Detect which cell encompasses the target text, then output its (x, y) center coordinate. 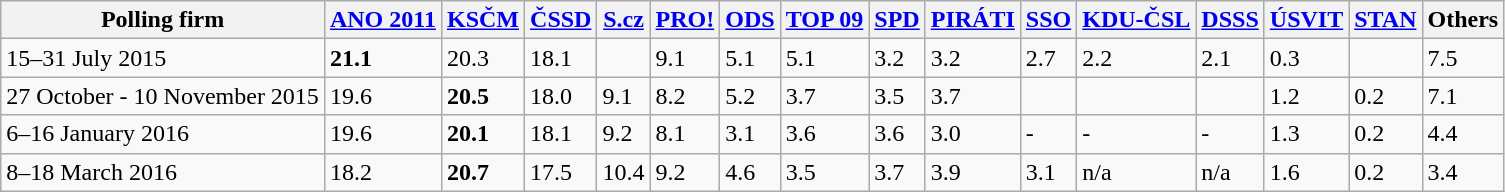
PRO! (685, 20)
ČSSD (561, 20)
8.2 (685, 96)
18.2 (382, 172)
TOP 09 (824, 20)
Others (1463, 20)
KDU-ČSL (1136, 20)
18.0 (561, 96)
20.5 (482, 96)
STAN (1386, 20)
15–31 July 2015 (163, 58)
1.6 (1306, 172)
8.1 (685, 134)
KSČM (482, 20)
3.0 (972, 134)
4.6 (750, 172)
6–16 January 2016 (163, 134)
7.5 (1463, 58)
21.1 (382, 58)
1.3 (1306, 134)
2.7 (1048, 58)
0.3 (1306, 58)
7.1 (1463, 96)
27 October - 10 November 2015 (163, 96)
1.2 (1306, 96)
PIRÁTI (972, 20)
8–18 March 2016 (163, 172)
ÚSVIT (1306, 20)
4.4 (1463, 134)
20.3 (482, 58)
ODS (750, 20)
2.1 (1230, 58)
DSSS (1230, 20)
Polling firm (163, 20)
SSO (1048, 20)
17.5 (561, 172)
3.9 (972, 172)
5.2 (750, 96)
2.2 (1136, 58)
3.4 (1463, 172)
20.1 (482, 134)
20.7 (482, 172)
ANO 2011 (382, 20)
S.cz (624, 20)
SPD (897, 20)
10.4 (624, 172)
